For the text-containing cell, return its midpoint in [x, y] coordinate format. 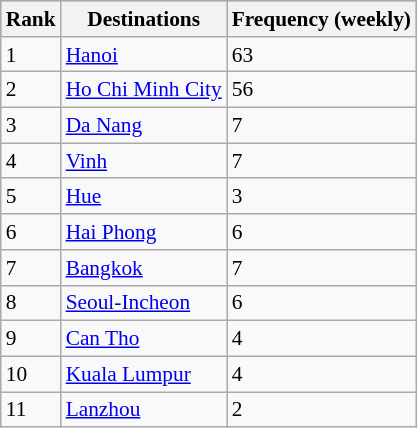
Seoul-Incheon [144, 303]
Hai Phong [144, 232]
11 [31, 410]
Hue [144, 197]
Can Tho [144, 339]
Rank [31, 19]
Kuala Lumpur [144, 374]
Da Nang [144, 126]
10 [31, 374]
Hanoi [144, 55]
Frequency (weekly) [322, 19]
Vinh [144, 161]
63 [322, 55]
56 [322, 90]
Ho Chi Minh City [144, 90]
5 [31, 197]
9 [31, 339]
1 [31, 55]
Lanzhou [144, 410]
Destinations [144, 19]
8 [31, 303]
Bangkok [144, 268]
